Search for the cell housing the specified text and yield its [x, y] center coordinate. 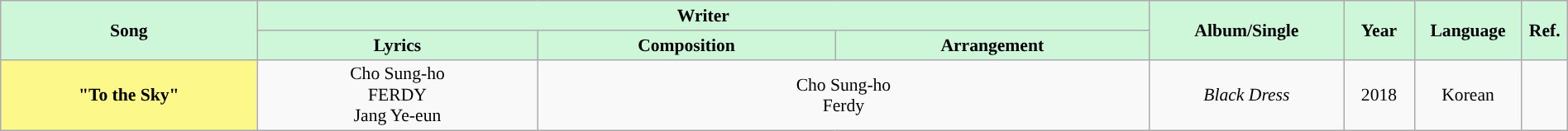
Language [1468, 30]
2018 [1379, 96]
Korean [1468, 96]
Cho Sung-ho FERDY Jang Ye-eun [397, 96]
Composition [686, 44]
"To the Sky" [129, 96]
Album/Single [1247, 30]
Ref. [1545, 30]
Year [1379, 30]
Lyrics [397, 44]
Arrangement [992, 44]
Cho Sung-ho Ferdy [844, 96]
Writer [703, 16]
Black Dress [1247, 96]
Song [129, 30]
